Locate the cell with the specified text and output its [x, y] center coordinate. 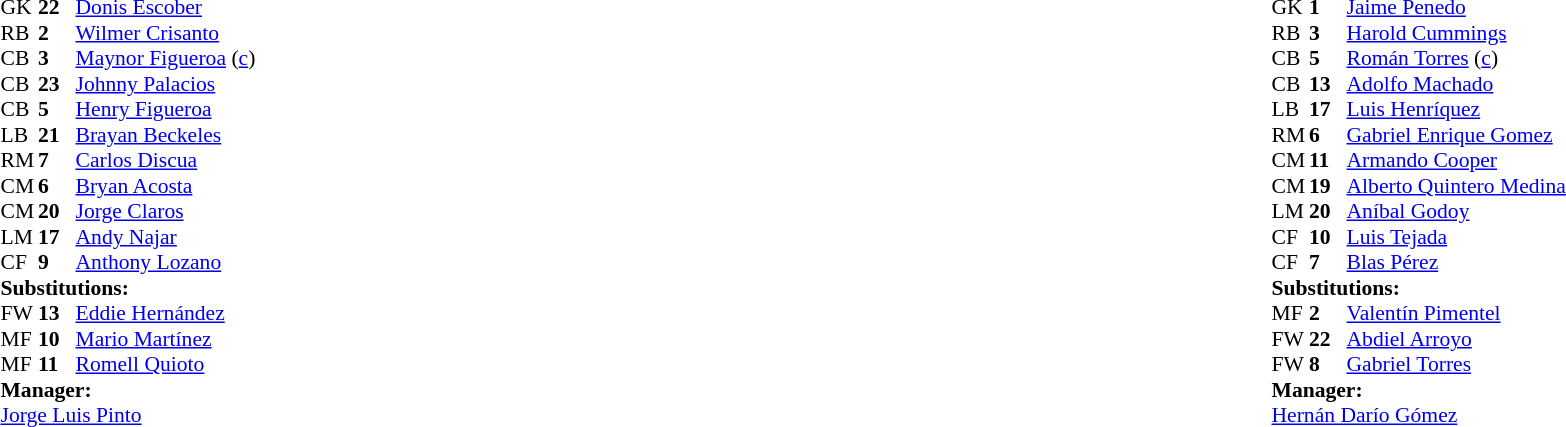
Anthony Lozano [166, 263]
Luis Henríquez [1456, 109]
Henry Figueroa [166, 109]
Aníbal Godoy [1456, 211]
Abdiel Arroyo [1456, 339]
Gabriel Torres [1456, 365]
21 [57, 135]
Johnny Palacios [166, 84]
9 [57, 263]
Mario Martínez [166, 339]
Bryan Acosta [166, 186]
Adolfo Machado [1456, 84]
Alberto Quintero Medina [1456, 186]
22 [1328, 339]
19 [1328, 186]
Jorge Claros [166, 211]
Brayan Beckeles [166, 135]
Eddie Hernández [166, 313]
23 [57, 84]
Román Torres (c) [1456, 59]
Armando Cooper [1456, 161]
Gabriel Enrique Gomez [1456, 135]
Blas Pérez [1456, 263]
Luis Tejada [1456, 237]
Wilmer Crisanto [166, 33]
Valentín Pimentel [1456, 313]
Harold Cummings [1456, 33]
8 [1328, 365]
Andy Najar [166, 237]
Carlos Discua [166, 161]
Maynor Figueroa (c) [166, 59]
Romell Quioto [166, 365]
